From the cell containing the given text, extract its center point as (X, Y) coordinate. 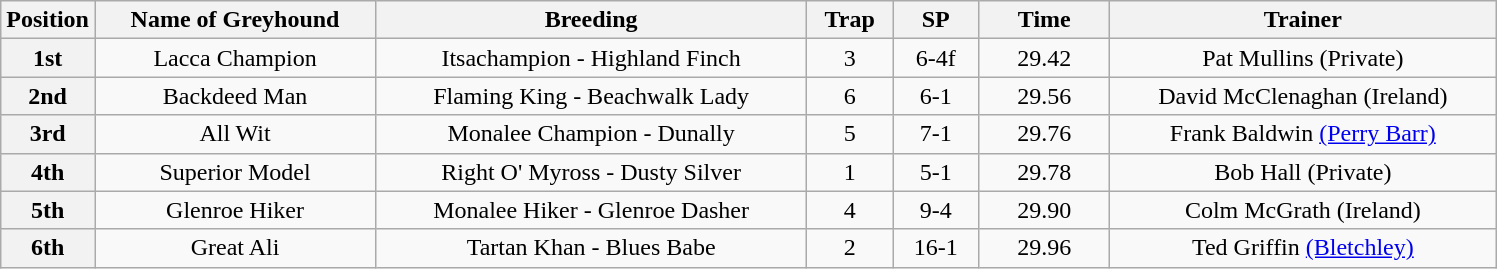
Trainer (1303, 20)
David McClenaghan (Ireland) (1303, 96)
Time (1044, 20)
Colm McGrath (Ireland) (1303, 210)
29.56 (1044, 96)
6-1 (936, 96)
Superior Model (234, 172)
2nd (48, 96)
4 (850, 210)
Breeding (592, 20)
Name of Greyhound (234, 20)
29.90 (1044, 210)
Glenroe Hiker (234, 210)
Lacca Champion (234, 58)
4th (48, 172)
Bob Hall (Private) (1303, 172)
6-4f (936, 58)
6th (48, 248)
Pat Mullins (Private) (1303, 58)
7-1 (936, 134)
Trap (850, 20)
Position (48, 20)
29.42 (1044, 58)
16-1 (936, 248)
Ted Griffin (Bletchley) (1303, 248)
3 (850, 58)
3rd (48, 134)
Monalee Champion - Dunally (592, 134)
Great Ali (234, 248)
Monalee Hiker - Glenroe Dasher (592, 210)
SP (936, 20)
All Wit (234, 134)
5th (48, 210)
9-4 (936, 210)
1 (850, 172)
Frank Baldwin (Perry Barr) (1303, 134)
Backdeed Man (234, 96)
2 (850, 248)
5-1 (936, 172)
Tartan Khan - Blues Babe (592, 248)
29.78 (1044, 172)
Flaming King - Beachwalk Lady (592, 96)
29.96 (1044, 248)
Itsachampion - Highland Finch (592, 58)
1st (48, 58)
5 (850, 134)
6 (850, 96)
Right O' Myross - Dusty Silver (592, 172)
29.76 (1044, 134)
